Find where the given text appears and provide that cell's center as [X, Y] coordinate. 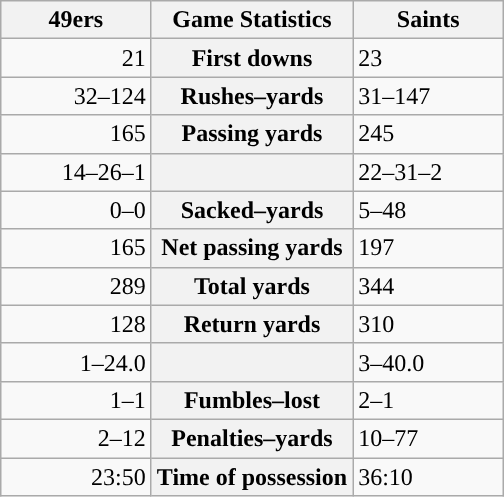
289 [76, 286]
310 [428, 324]
First downs [252, 58]
22–31–2 [428, 172]
Rushes–yards [252, 96]
32–124 [76, 96]
23:50 [76, 477]
36:10 [428, 477]
0–0 [76, 210]
Net passing yards [252, 248]
31–147 [428, 96]
Game Statistics [252, 20]
Passing yards [252, 134]
Time of possession [252, 477]
2–1 [428, 400]
245 [428, 134]
5–48 [428, 210]
10–77 [428, 438]
2–12 [76, 438]
21 [76, 58]
197 [428, 248]
128 [76, 324]
23 [428, 58]
3–40.0 [428, 362]
Saints [428, 20]
Sacked–yards [252, 210]
1–24.0 [76, 362]
Total yards [252, 286]
Penalties–yards [252, 438]
Fumbles–lost [252, 400]
1–1 [76, 400]
344 [428, 286]
49ers [76, 20]
Return yards [252, 324]
14–26–1 [76, 172]
